Provide the (X, Y) coordinate of the cell's center where the given text is located.  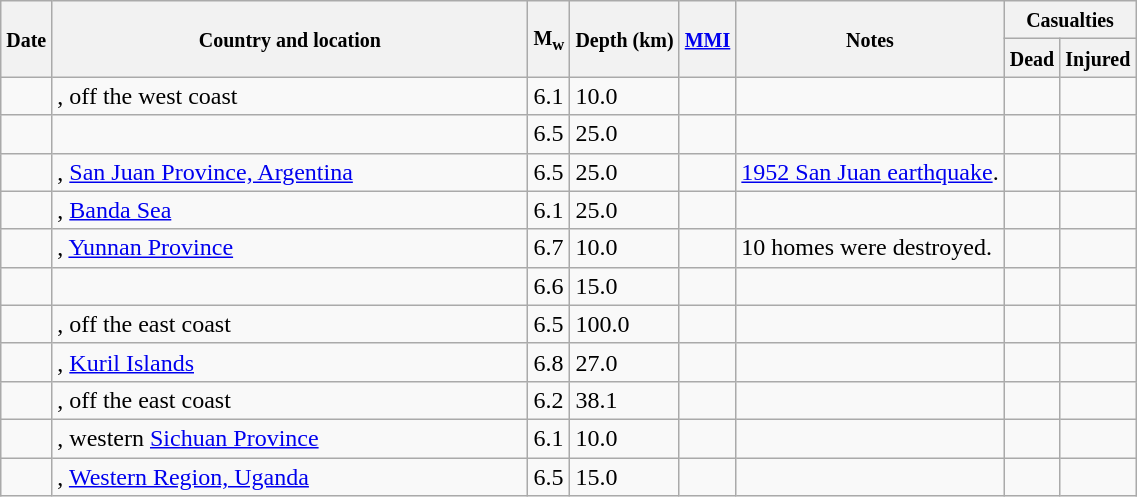
, western Sichuan Province (290, 438)
Casualties (1070, 20)
27.0 (624, 362)
Injured (1098, 58)
Notes (870, 39)
, Banda Sea (290, 210)
6.7 (549, 248)
MMI (708, 39)
38.1 (624, 400)
, Yunnan Province (290, 248)
10 homes were destroyed. (870, 248)
, off the west coast (290, 96)
Country and location (290, 39)
6.2 (549, 400)
100.0 (624, 324)
Mw (549, 39)
, Kuril Islands (290, 362)
, San Juan Province, Argentina (290, 172)
6.6 (549, 286)
, Western Region, Uganda (290, 477)
Dead (1032, 58)
6.8 (549, 362)
1952 San Juan earthquake. (870, 172)
Date (26, 39)
Depth (km) (624, 39)
